Detect which cell encompasses the target text, then output its [x, y] center coordinate. 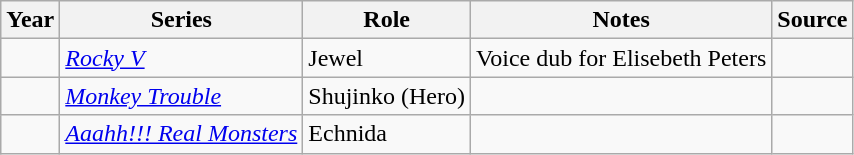
Year [30, 20]
Shujinko (Hero) [387, 96]
Rocky V [182, 58]
Series [182, 20]
Monkey Trouble [182, 96]
Jewel [387, 58]
Aaahh!!! Real Monsters [182, 134]
Voice dub for Elisebeth Peters [622, 58]
Role [387, 20]
Source [812, 20]
Notes [622, 20]
Echnida [387, 134]
